Return the (X, Y) coordinate for the center point of the cell that contains the specified text.  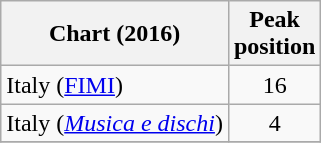
Peakposition (274, 34)
Italy (FIMI) (115, 85)
Italy (Musica e dischi) (115, 123)
Chart (2016) (115, 34)
4 (274, 123)
16 (274, 85)
